Identify which cell holds the provided text, then report its [x, y] central coordinate. 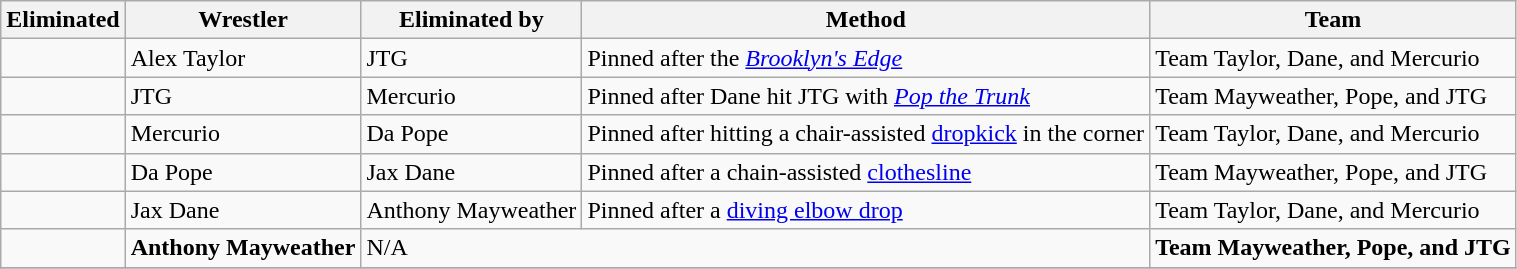
Pinned after Dane hit JTG with Pop the Trunk [866, 96]
Pinned after a chain-assisted clothesline [866, 172]
Eliminated [63, 20]
Pinned after hitting a chair-assisted dropkick in the corner [866, 134]
Alex Taylor [243, 58]
Wrestler [243, 20]
Eliminated by [472, 20]
Method [866, 20]
Pinned after the Brooklyn's Edge [866, 58]
Team [1334, 20]
Pinned after a diving elbow drop [866, 210]
N/A [756, 248]
